Determine the [x, y] coordinate at the center of the cell enclosing the given text.  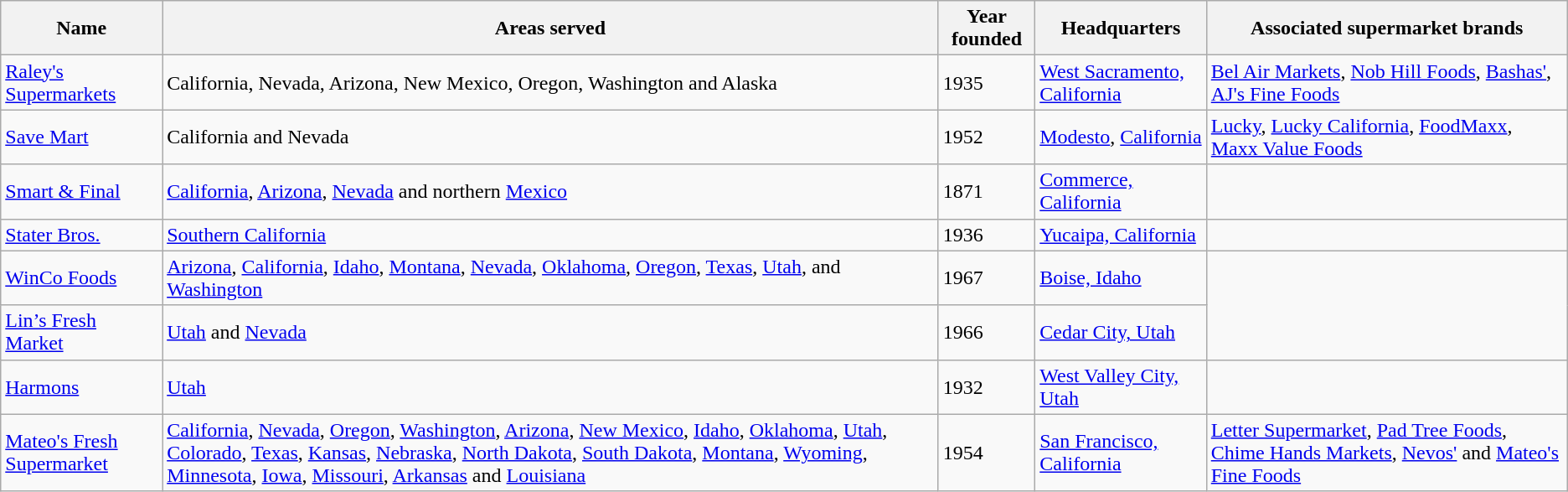
1966 [987, 332]
California, Nevada, Arizona, New Mexico, Oregon, Washington and Alaska [551, 82]
Modesto, California [1121, 137]
Utah [551, 387]
1952 [987, 137]
Boise, Idaho [1121, 278]
San Francisco, California [1121, 453]
1967 [987, 278]
West Valley City, Utah [1121, 387]
Year founded [987, 28]
Letter Supermarket, Pad Tree Foods, Chime Hands Markets, Nevos' and Mateo's Fine Foods [1387, 453]
Harmons [82, 387]
Lucky, Lucky California, FoodMaxx, Maxx Value Foods [1387, 137]
Raley's Supermarkets [82, 82]
WinCo Foods [82, 278]
1932 [987, 387]
Stater Bros. [82, 235]
Associated supermarket brands [1387, 28]
Yucaipa, California [1121, 235]
1935 [987, 82]
California and Nevada [551, 137]
1871 [987, 191]
Southern California [551, 235]
1936 [987, 235]
Arizona, California, Idaho, Montana, Nevada, Oklahoma, Oregon, Texas, Utah, and Washington [551, 278]
Mateo's Fresh Supermarket [82, 453]
Name [82, 28]
Save Mart [82, 137]
Cedar City, Utah [1121, 332]
Headquarters [1121, 28]
Areas served [551, 28]
Utah and Nevada [551, 332]
1954 [987, 453]
Smart & Final [82, 191]
Commerce, California [1121, 191]
West Sacramento, California [1121, 82]
California, Arizona, Nevada and northern Mexico [551, 191]
Lin’s Fresh Market [82, 332]
Bel Air Markets, Nob Hill Foods, Bashas', AJ's Fine Foods [1387, 82]
